Identify which cell holds the provided text, then report its [x, y] central coordinate. 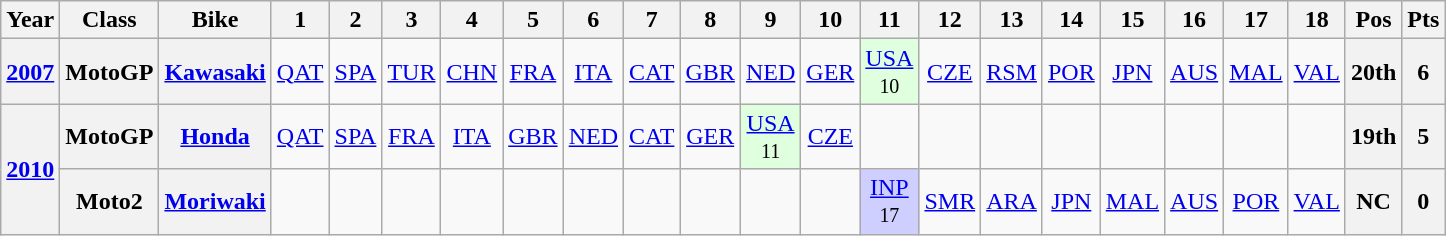
2 [356, 20]
RSM [1012, 72]
16 [1194, 20]
0 [1424, 202]
2010 [30, 169]
15 [1132, 20]
Bike [215, 20]
Moto2 [110, 202]
Moriwaki [215, 202]
13 [1012, 20]
17 [1256, 20]
Pos [1373, 20]
14 [1071, 20]
20th [1373, 72]
10 [830, 20]
1 [300, 20]
19th [1373, 136]
Year [30, 20]
Pts [1424, 20]
Honda [215, 136]
USA11 [770, 136]
CHN [472, 72]
INP17 [890, 202]
USA10 [890, 72]
12 [950, 20]
SMR [950, 202]
Kawasaki [215, 72]
Class [110, 20]
11 [890, 20]
NC [1373, 202]
3 [412, 20]
18 [1316, 20]
TUR [412, 72]
8 [710, 20]
7 [652, 20]
ARA [1012, 202]
9 [770, 20]
4 [472, 20]
2007 [30, 72]
